Output the (x, y) coordinate of the center of the cell containing the given text.  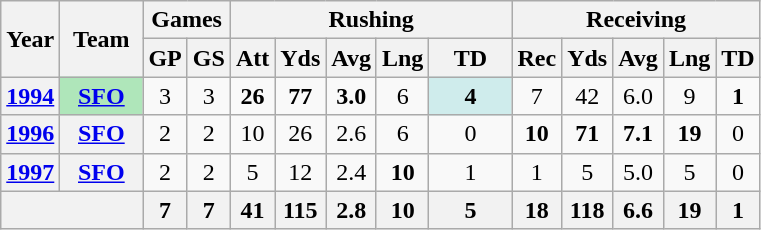
5.0 (638, 172)
4 (470, 96)
6.6 (638, 210)
Team (102, 39)
Rushing (371, 20)
12 (300, 172)
18 (537, 210)
6.0 (638, 96)
Receiving (636, 20)
1994 (30, 96)
GP (165, 58)
2.6 (352, 134)
Games (186, 20)
GS (208, 58)
Att (252, 58)
Year (30, 39)
Rec (537, 58)
1996 (30, 134)
2.4 (352, 172)
3.0 (352, 96)
2.8 (352, 210)
9 (689, 96)
77 (300, 96)
115 (300, 210)
1997 (30, 172)
42 (588, 96)
7.1 (638, 134)
118 (588, 210)
41 (252, 210)
71 (588, 134)
